Return [x, y] of the center of cell containing provided text 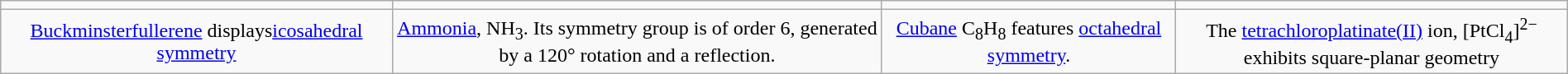
Buckminsterfullerene displaysicosahedral symmetry [197, 42]
Cubane C8H8 features octahedral symmetry. [1029, 42]
Ammonia, NH3. Its symmetry group is of order 6, generated by a 120° rotation and a reflection. [637, 42]
The tetrachloroplatinate(II) ion, [PtCl4]2− exhibits square-planar geometry [1372, 42]
